Return [x, y] of the center of cell containing provided text 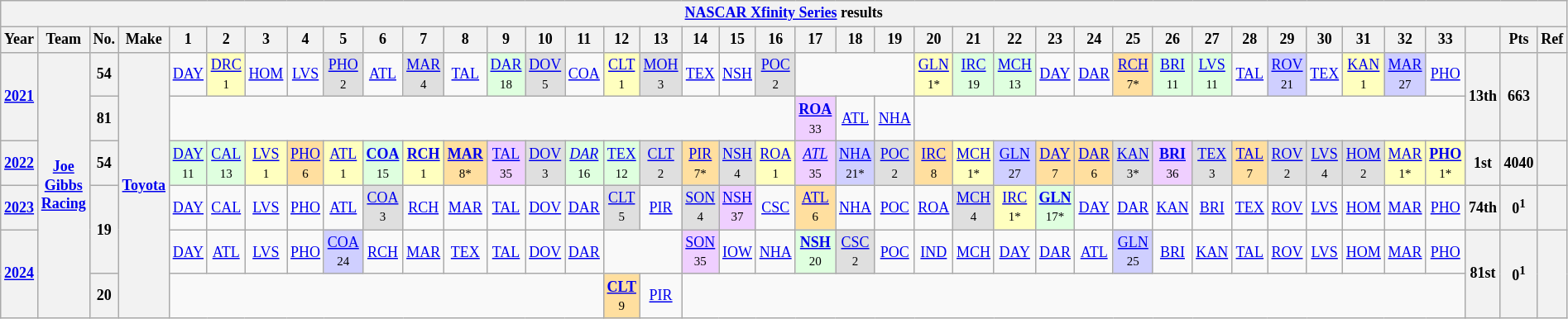
22 [1014, 40]
4040 [1519, 163]
IOW [738, 252]
COA24 [343, 252]
17 [816, 40]
DAR6 [1094, 163]
CAL [226, 207]
7 [424, 40]
PIR7* [700, 163]
GLN17* [1055, 207]
1 [188, 40]
12 [621, 40]
Ref [1552, 40]
MCH1* [974, 163]
KAN1 [1364, 74]
18 [856, 40]
74th [1483, 207]
LVS4 [1325, 163]
Year [20, 40]
RCH7* [1133, 74]
13th [1483, 96]
81st [1483, 274]
GLN25 [1133, 252]
LVS11 [1212, 74]
2021 [20, 96]
HOM2 [1364, 163]
ROA33 [816, 119]
KAN3* [1133, 163]
DAY11 [188, 163]
DAR16 [584, 163]
SON4 [700, 207]
21 [974, 40]
TAL7 [1249, 163]
NASCAR Xfinity Series results [784, 13]
CLT1 [621, 74]
Toyota [144, 185]
COA3 [382, 207]
2 [226, 40]
PHO2 [343, 74]
TEX12 [621, 163]
13 [660, 40]
DAY7 [1055, 163]
PHO6 [306, 163]
ATL6 [816, 207]
NSH37 [738, 207]
2024 [20, 274]
2023 [20, 207]
IND [933, 252]
32 [1405, 40]
No. [104, 40]
NSH [738, 74]
ATL1 [343, 163]
5 [343, 40]
COA [584, 74]
LVS1 [266, 163]
MOH3 [660, 74]
28 [1249, 40]
ROA [933, 207]
CLT2 [660, 163]
15 [738, 40]
4 [306, 40]
ROA1 [775, 163]
COA15 [382, 163]
MCH [974, 252]
Pts [1519, 40]
MCH4 [974, 207]
29 [1287, 40]
CLT9 [621, 296]
MCH13 [1014, 74]
10 [545, 40]
30 [1325, 40]
BRI11 [1172, 74]
1st [1483, 163]
Make [144, 40]
ATL35 [816, 163]
IRC1* [1014, 207]
NSH4 [738, 163]
NHA21* [856, 163]
NSH20 [816, 252]
ROV2 [1287, 163]
2022 [20, 163]
DOV5 [545, 74]
Team [63, 40]
26 [1172, 40]
MAR4 [424, 74]
IRC8 [933, 163]
81 [104, 119]
TAL35 [506, 163]
IRC19 [974, 74]
MAR27 [1405, 74]
SON35 [700, 252]
24 [1094, 40]
RCH1 [424, 163]
MAR1* [1405, 163]
BRI36 [1172, 163]
ROV21 [1287, 74]
11 [584, 40]
CAL13 [226, 163]
9 [506, 40]
Joe Gibbs Racing [63, 185]
14 [700, 40]
DOV3 [545, 163]
DAR18 [506, 74]
3 [266, 40]
16 [775, 40]
6 [382, 40]
TEX3 [1212, 163]
25 [1133, 40]
23 [1055, 40]
CSC [775, 207]
CSC2 [856, 252]
GLN1* [933, 74]
33 [1446, 40]
8 [465, 40]
663 [1519, 96]
MAR8* [465, 163]
CLT5 [621, 207]
GLN27 [1014, 163]
DRC1 [226, 74]
27 [1212, 40]
PHO1* [1446, 163]
31 [1364, 40]
